Return the (x, y) coordinate for the center point of the cell that contains the specified text.  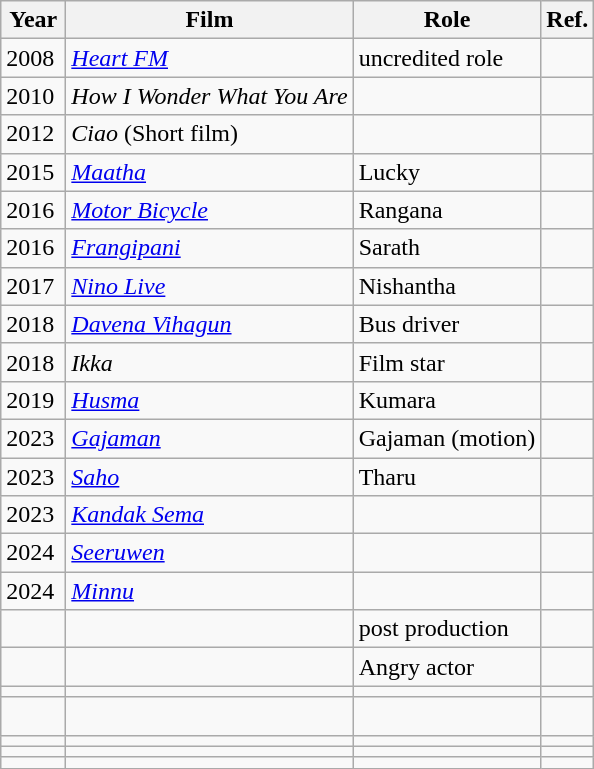
2008 (34, 58)
Gajaman (210, 438)
Saho (210, 477)
How I Wonder What You Are (210, 96)
Year (34, 20)
Ciao (Short film) (210, 134)
Nishantha (447, 286)
Ref. (568, 20)
Kumara (447, 400)
Role (447, 20)
Nino Live (210, 286)
Gajaman (motion) (447, 438)
Seeruwen (210, 553)
2015 (34, 172)
uncredited role (447, 58)
Heart FM (210, 58)
Maatha (210, 172)
2012 (34, 134)
Kandak Sema (210, 515)
2017 (34, 286)
Husma (210, 400)
2019 (34, 400)
Bus driver (447, 324)
Lucky (447, 172)
Ikka (210, 362)
Rangana (447, 210)
Davena Vihagun (210, 324)
Film star (447, 362)
Sarath (447, 248)
Motor Bicycle (210, 210)
Minnu (210, 591)
Film (210, 20)
post production (447, 629)
Frangipani (210, 248)
2010 (34, 96)
Angry actor (447, 667)
Tharu (447, 477)
